Output the (x, y) coordinate of the center of the cell containing the given text.  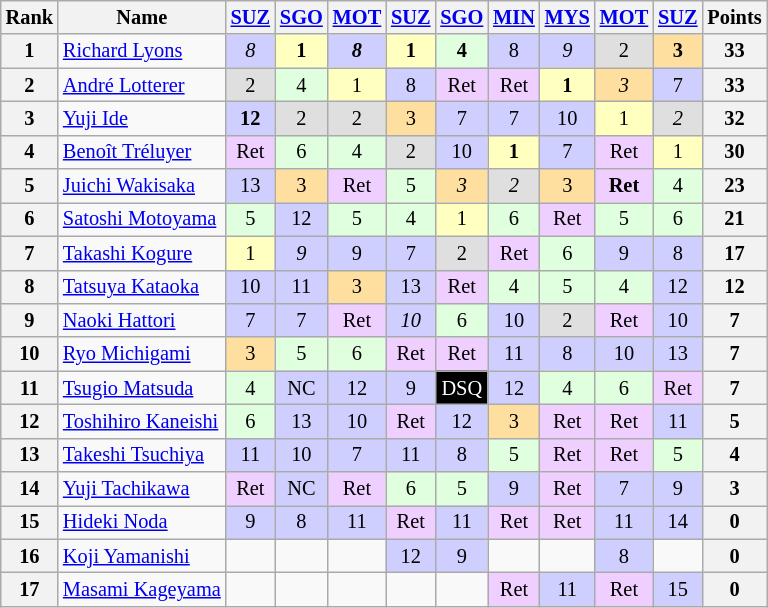
23 (734, 186)
21 (734, 219)
Masami Kageyama (142, 589)
Tsugio Matsuda (142, 388)
Naoki Hattori (142, 320)
Juichi Wakisaka (142, 186)
Satoshi Motoyama (142, 219)
Koji Yamanishi (142, 556)
Tatsuya Kataoka (142, 287)
André Lotterer (142, 85)
DSQ (462, 388)
Benoît Tréluyer (142, 152)
Takashi Kogure (142, 253)
16 (30, 556)
Name (142, 17)
Rank (30, 17)
Yuji Ide (142, 118)
Points (734, 17)
Toshihiro Kaneishi (142, 421)
Yuji Tachikawa (142, 489)
30 (734, 152)
Hideki Noda (142, 522)
Takeshi Tsuchiya (142, 455)
Ryo Michigami (142, 354)
MYS (568, 17)
MIN (514, 17)
Richard Lyons (142, 51)
32 (734, 118)
